Locate the cell with the specified text and output its (x, y) center coordinate. 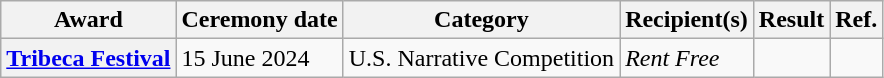
Rent Free (687, 58)
Result (791, 20)
15 June 2024 (260, 58)
Award (88, 20)
Category (481, 20)
Recipient(s) (687, 20)
Ceremony date (260, 20)
Ref. (856, 20)
Tribeca Festival (88, 58)
U.S. Narrative Competition (481, 58)
